Return [x, y] of the center of cell containing provided text 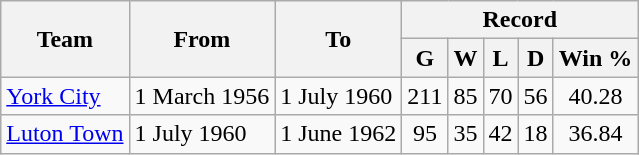
35 [466, 134]
To [338, 39]
Record [520, 20]
42 [500, 134]
56 [536, 96]
1 March 1956 [202, 96]
70 [500, 96]
W [466, 58]
Win % [596, 58]
York City [65, 96]
Team [65, 39]
18 [536, 134]
36.84 [596, 134]
85 [466, 96]
95 [425, 134]
40.28 [596, 96]
L [500, 58]
From [202, 39]
211 [425, 96]
1 June 1962 [338, 134]
G [425, 58]
D [536, 58]
Luton Town [65, 134]
